Pinpoint the cell where the given text exists, returning its (x, y) midpoint coordinate. 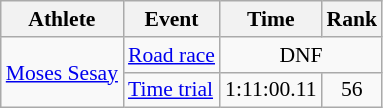
Time trial (172, 90)
DNF (301, 55)
Moses Sesay (62, 72)
Event (172, 19)
Rank (352, 19)
56 (352, 90)
Athlete (62, 19)
1:11:00.11 (270, 90)
Road race (172, 55)
Time (270, 19)
